Scan for the cell matching the given text and deliver its (x, y) coordinate at center. 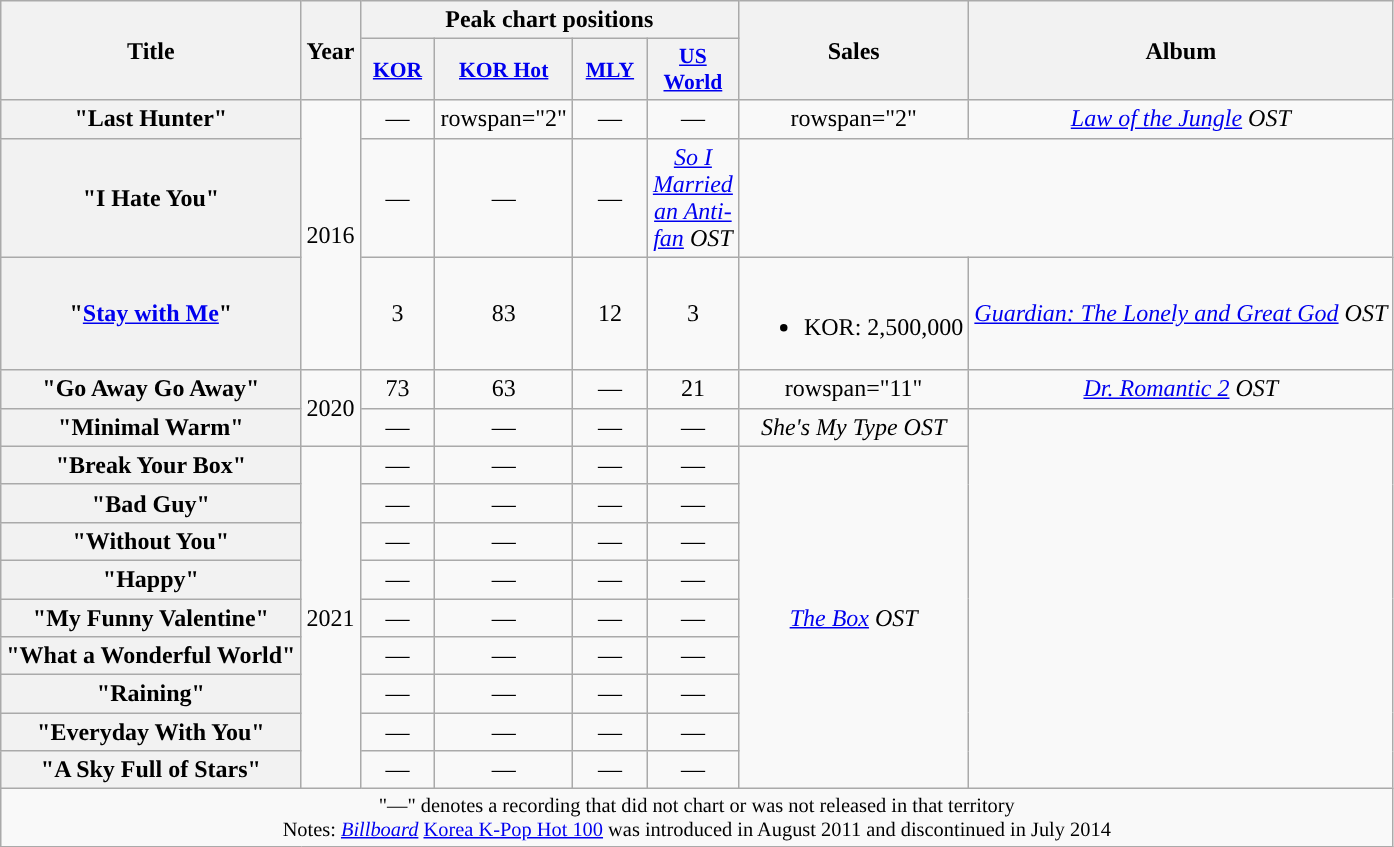
Year (330, 50)
"Last Hunter" (151, 119)
Album (1181, 50)
"Go Away Go Away" (151, 389)
"Everyday With You" (151, 732)
US World (692, 70)
KOR: 2,500,000 (853, 314)
Guardian: The Lonely and Great God OST (1181, 314)
So I Married an Anti-fan OST (692, 198)
2021 (330, 618)
21 (692, 389)
"Minimal Warm" (151, 427)
2016 (330, 235)
She's My Type OST (853, 427)
"Break Your Box" (151, 465)
Law of the Jungle OST (1181, 119)
"Happy" (151, 579)
The Box OST (853, 618)
73 (398, 389)
"Raining" (151, 694)
12 (610, 314)
"Stay with Me" (151, 314)
2020 (330, 408)
"What a Wonderful World" (151, 656)
"A Sky Full of Stars" (151, 770)
"I Hate You" (151, 198)
KOR (398, 70)
"Without You" (151, 541)
MLY (610, 70)
Dr. Romantic 2 OST (1181, 389)
"My Funny Valentine" (151, 617)
Title (151, 50)
rowspan="11" (853, 389)
63 (504, 389)
KOR Hot (504, 70)
Peak chart positions (549, 20)
83 (504, 314)
Sales (853, 50)
"Bad Guy" (151, 503)
